Determine the (X, Y) coordinate at the center of the cell enclosing the given text.  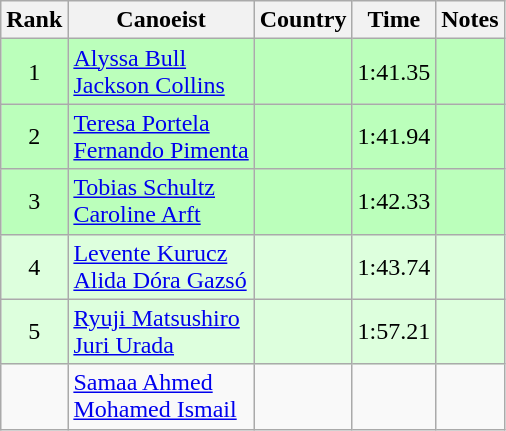
Tobias SchultzCaroline Arft (161, 202)
Time (394, 20)
Ryuji MatsushiroJuri Urada (161, 332)
1:41.35 (394, 72)
4 (34, 266)
1:43.74 (394, 266)
2 (34, 136)
Rank (34, 20)
1:42.33 (394, 202)
Samaa AhmedMohamed Ismail (161, 396)
Canoeist (161, 20)
1 (34, 72)
5 (34, 332)
Levente KuruczAlida Dóra Gazsó (161, 266)
3 (34, 202)
Alyssa BullJackson Collins (161, 72)
1:57.21 (394, 332)
Country (303, 20)
Notes (470, 20)
1:41.94 (394, 136)
Teresa PortelaFernando Pimenta (161, 136)
